For the text-containing cell, return its midpoint in [X, Y] coordinate format. 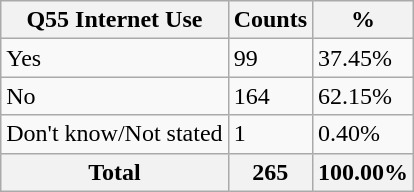
100.00% [364, 172]
37.45% [364, 58]
Total [114, 172]
% [364, 20]
99 [270, 58]
62.15% [364, 96]
Q55 Internet Use [114, 20]
No [114, 96]
Yes [114, 58]
265 [270, 172]
Counts [270, 20]
Don't know/Not stated [114, 134]
1 [270, 134]
164 [270, 96]
0.40% [364, 134]
